Identify which cell holds the provided text, then report its [x, y] central coordinate. 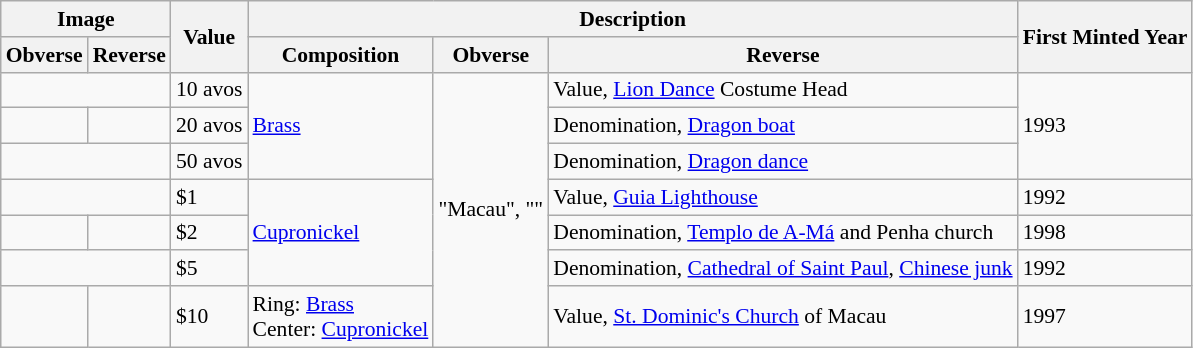
1998 [1106, 233]
Ring: BrassCenter: Cupronickel [341, 316]
Denomination, Templo de A-Má and Penha church [782, 233]
Denomination, Dragon dance [782, 162]
Description [633, 19]
$2 [210, 233]
Cupronickel [341, 232]
1993 [1106, 126]
Denomination, Cathedral of Saint Paul, Chinese junk [782, 269]
1997 [1106, 316]
$1 [210, 197]
Value, Guia Lighthouse [782, 197]
Value [210, 36]
Denomination, Dragon boat [782, 126]
"Macau", "" [490, 210]
20 avos [210, 126]
$10 [210, 316]
10 avos [210, 90]
First Minted Year [1106, 36]
Value, St. Dominic's Church of Macau [782, 316]
Composition [341, 55]
Brass [341, 126]
Image [86, 19]
$5 [210, 269]
50 avos [210, 162]
Value, Lion Dance Costume Head [782, 90]
